Output the (X, Y) coordinate of the center of the cell containing the given text.  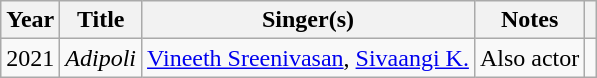
Year (30, 20)
Notes (529, 20)
2021 (30, 58)
Vineeth Sreenivasan, Sivaangi K. (308, 58)
Also actor (529, 58)
Title (101, 20)
Adipoli (101, 58)
Singer(s) (308, 20)
